Return the (x, y) coordinate for the center point of the cell that contains the specified text.  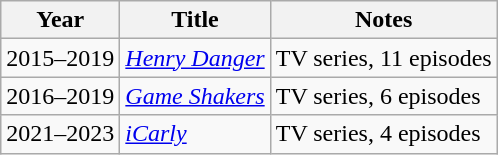
Year (60, 20)
iCarly (195, 134)
2021–2023 (60, 134)
2015–2019 (60, 58)
Henry Danger (195, 58)
Game Shakers (195, 96)
Notes (384, 20)
Title (195, 20)
2016–2019 (60, 96)
TV series, 6 episodes (384, 96)
TV series, 4 episodes (384, 134)
TV series, 11 episodes (384, 58)
